Locate the cell with the specified text and output its [X, Y] center coordinate. 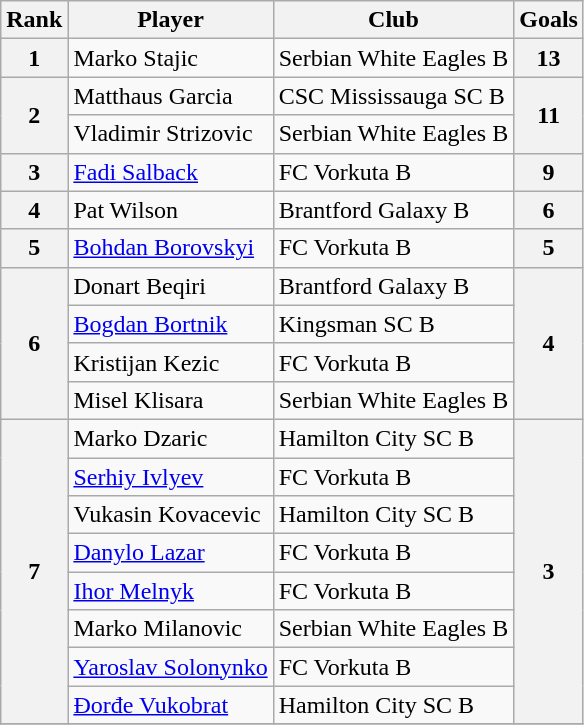
Vladimir Strizovic [170, 134]
7 [34, 571]
Bohdan Borovskyi [170, 248]
Bogdan Bortnik [170, 324]
Serhiy Ivlyev [170, 477]
13 [549, 58]
9 [549, 172]
Donart Beqiri [170, 286]
1 [34, 58]
Marko Dzaric [170, 438]
CSC Mississauga SC B [394, 96]
Goals [549, 20]
Player [170, 20]
Misel Klisara [170, 400]
Rank [34, 20]
Marko Milanovic [170, 629]
11 [549, 115]
Club [394, 20]
Đorđe Vukobrat [170, 705]
Kristijan Kezic [170, 362]
Ihor Melnyk [170, 591]
Fadi Salback [170, 172]
Matthaus Garcia [170, 96]
Kingsman SC B [394, 324]
Pat Wilson [170, 210]
2 [34, 115]
Yaroslav Solonynko [170, 667]
Vukasin Kovacevic [170, 515]
Marko Stajic [170, 58]
Danylo Lazar [170, 553]
